Determine the (X, Y) coordinate at the center of the cell enclosing the given text.  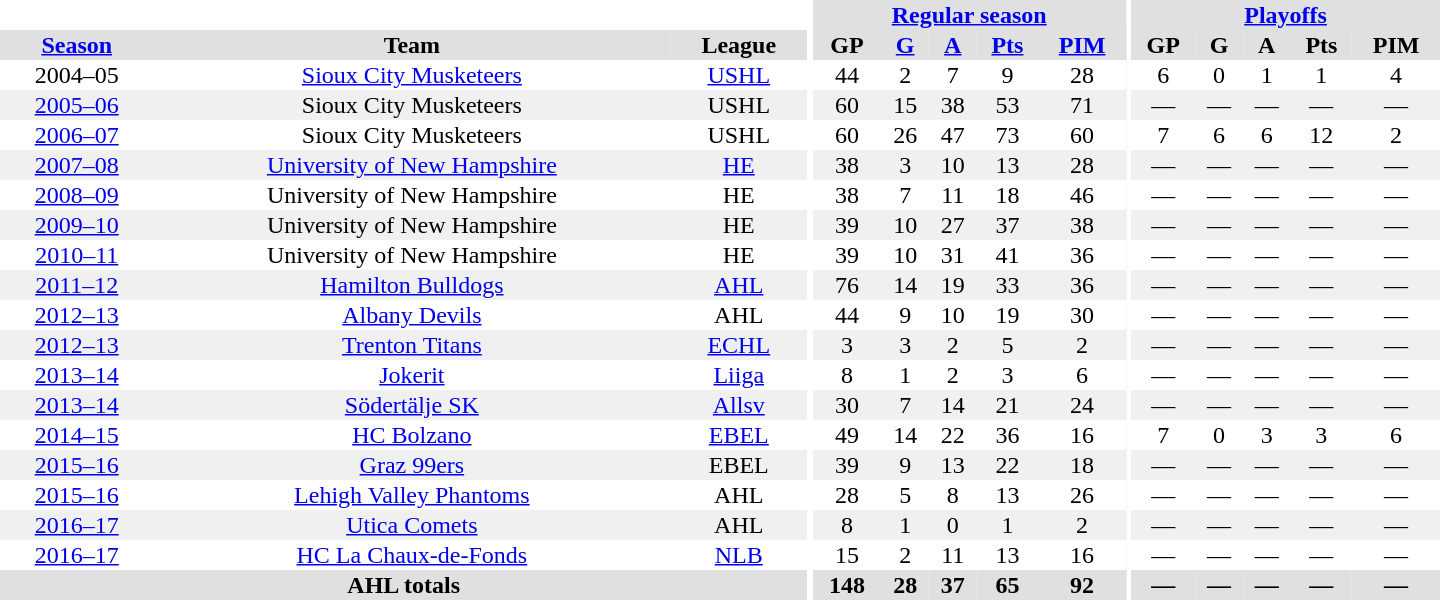
47 (953, 135)
2014–15 (76, 435)
46 (1082, 195)
148 (848, 585)
Trenton Titans (412, 345)
2004–05 (76, 75)
League (738, 45)
12 (1322, 135)
2010–11 (76, 255)
Liiga (738, 375)
Hamilton Bulldogs (412, 285)
AHL totals (404, 585)
Allsv (738, 405)
ECHL (738, 345)
92 (1082, 585)
2006–07 (76, 135)
71 (1082, 105)
Lehigh Valley Phantoms (412, 495)
Jokerit (412, 375)
27 (953, 225)
49 (848, 435)
33 (1008, 285)
31 (953, 255)
Utica Comets (412, 525)
41 (1008, 255)
HC Bolzano (412, 435)
Regular season (970, 15)
76 (848, 285)
2007–08 (76, 165)
2005–06 (76, 105)
21 (1008, 405)
Albany Devils (412, 315)
53 (1008, 105)
Team (412, 45)
Playoffs (1286, 15)
2011–12 (76, 285)
2008–09 (76, 195)
HC La Chaux-de-Fonds (412, 555)
2009–10 (76, 225)
4 (1396, 75)
Södertälje SK (412, 405)
65 (1008, 585)
Season (76, 45)
NLB (738, 555)
73 (1008, 135)
24 (1082, 405)
Graz 99ers (412, 465)
